Find where the given text appears and provide that cell's center as [x, y] coordinate. 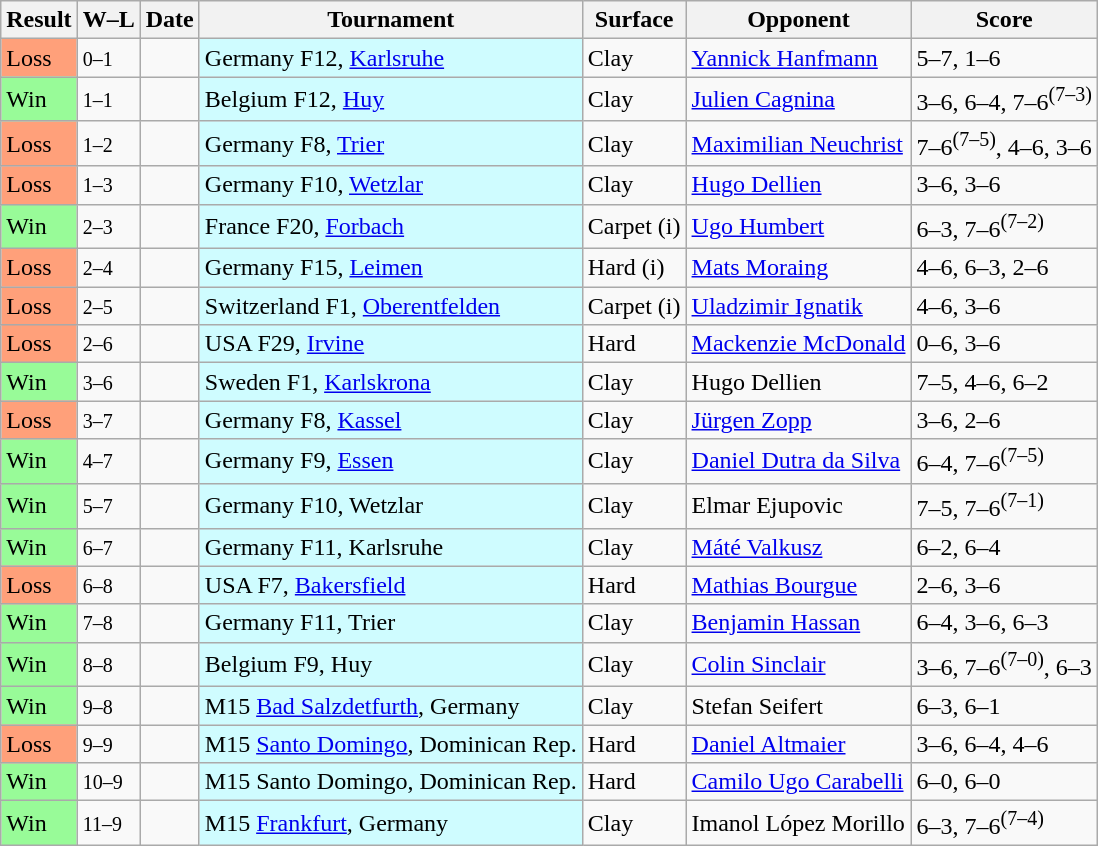
6–0, 6–0 [1004, 782]
2–4 [108, 268]
7–6(7–5), 4–6, 3–6 [1004, 144]
Surface [634, 20]
Germany F8, Kassel [390, 420]
8–8 [108, 664]
Germany F9, Essen [390, 462]
M15 Frankfurt, Germany [390, 824]
3–6, 6–4, 4–6 [1004, 744]
3–6, 2–6 [1004, 420]
7–8 [108, 623]
Maximilian Neuchrist [798, 144]
6–4, 3–6, 6–3 [1004, 623]
Date [170, 20]
3–6, 6–4, 7–6(7–3) [1004, 100]
4–6, 6–3, 2–6 [1004, 268]
9–9 [108, 744]
Yannick Hanfmann [798, 58]
Stefan Seifert [798, 706]
Germany F12, Karlsruhe [390, 58]
0–6, 3–6 [1004, 344]
Opponent [798, 20]
USA F7, Bakersfield [390, 585]
France F20, Forbach [390, 226]
9–8 [108, 706]
6–7 [108, 547]
2–5 [108, 306]
10–9 [108, 782]
2–3 [108, 226]
0–1 [108, 58]
3–7 [108, 420]
Daniel Altmaier [798, 744]
Germany F15, Leimen [390, 268]
Switzerland F1, Oberentfelden [390, 306]
6–3, 7–6(7–4) [1004, 824]
Mats Moraing [798, 268]
Germany F11, Trier [390, 623]
Benjamin Hassan [798, 623]
M15 Bad Salzdetfurth, Germany [390, 706]
Uladzimir Ignatik [798, 306]
3–6 [108, 382]
Colin Sinclair [798, 664]
11–9 [108, 824]
Máté Valkusz [798, 547]
2–6 [108, 344]
Germany F8, Trier [390, 144]
3–6, 7–6(7–0), 6–3 [1004, 664]
1–1 [108, 100]
Julien Cagnina [798, 100]
Jürgen Zopp [798, 420]
7–5, 7–6(7–1) [1004, 506]
Score [1004, 20]
USA F29, Irvine [390, 344]
6–3, 7–6(7–2) [1004, 226]
4–6, 3–6 [1004, 306]
5–7, 1–6 [1004, 58]
6–2, 6–4 [1004, 547]
3–6, 3–6 [1004, 185]
1–2 [108, 144]
Mathias Bourgue [798, 585]
Hard (i) [634, 268]
Elmar Ejupovic [798, 506]
7–5, 4–6, 6–2 [1004, 382]
Germany F11, Karlsruhe [390, 547]
Belgium F12, Huy [390, 100]
Ugo Humbert [798, 226]
Belgium F9, Huy [390, 664]
Mackenzie McDonald [798, 344]
Sweden F1, Karlskrona [390, 382]
1–3 [108, 185]
4–7 [108, 462]
Imanol López Morillo [798, 824]
W–L [108, 20]
Daniel Dutra da Silva [798, 462]
Result [39, 20]
6–4, 7–6(7–5) [1004, 462]
Tournament [390, 20]
Camilo Ugo Carabelli [798, 782]
6–3, 6–1 [1004, 706]
2–6, 3–6 [1004, 585]
6–8 [108, 585]
5–7 [108, 506]
